For the text-containing cell, return its midpoint in (x, y) coordinate format. 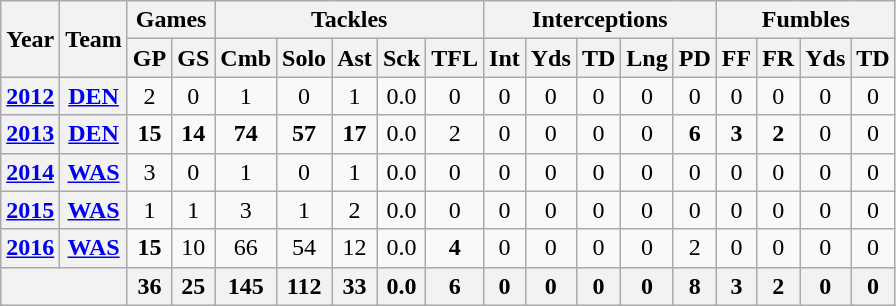
Games (170, 20)
17 (355, 134)
2014 (30, 172)
54 (304, 248)
Interceptions (600, 20)
Team (94, 39)
33 (355, 286)
Lng (647, 58)
Fumbles (806, 20)
Year (30, 39)
74 (246, 134)
Sck (401, 58)
GP (149, 58)
8 (694, 286)
57 (304, 134)
2016 (30, 248)
2012 (30, 96)
FR (778, 58)
2013 (30, 134)
112 (304, 286)
4 (455, 248)
10 (194, 248)
2015 (30, 210)
PD (694, 58)
14 (194, 134)
Solo (304, 58)
Int (505, 58)
12 (355, 248)
GS (194, 58)
Cmb (246, 58)
36 (149, 286)
66 (246, 248)
Ast (355, 58)
25 (194, 286)
FF (736, 58)
Tackles (350, 20)
TFL (455, 58)
145 (246, 286)
